Search for the cell housing the specified text and yield its (X, Y) center coordinate. 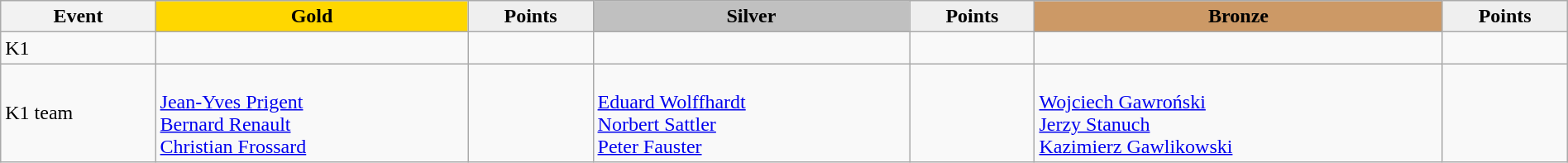
Event (78, 17)
Wojciech GawrońskiJerzy StanuchKazimierz Gawlikowski (1239, 113)
Gold (312, 17)
Eduard WolffhardtNorbert SattlerPeter Fauster (751, 113)
Jean-Yves PrigentBernard RenaultChristian Frossard (312, 113)
Bronze (1239, 17)
K1 team (78, 113)
K1 (78, 48)
Silver (751, 17)
